Provide the [x, y] coordinate of the cell's center where the given text is located.  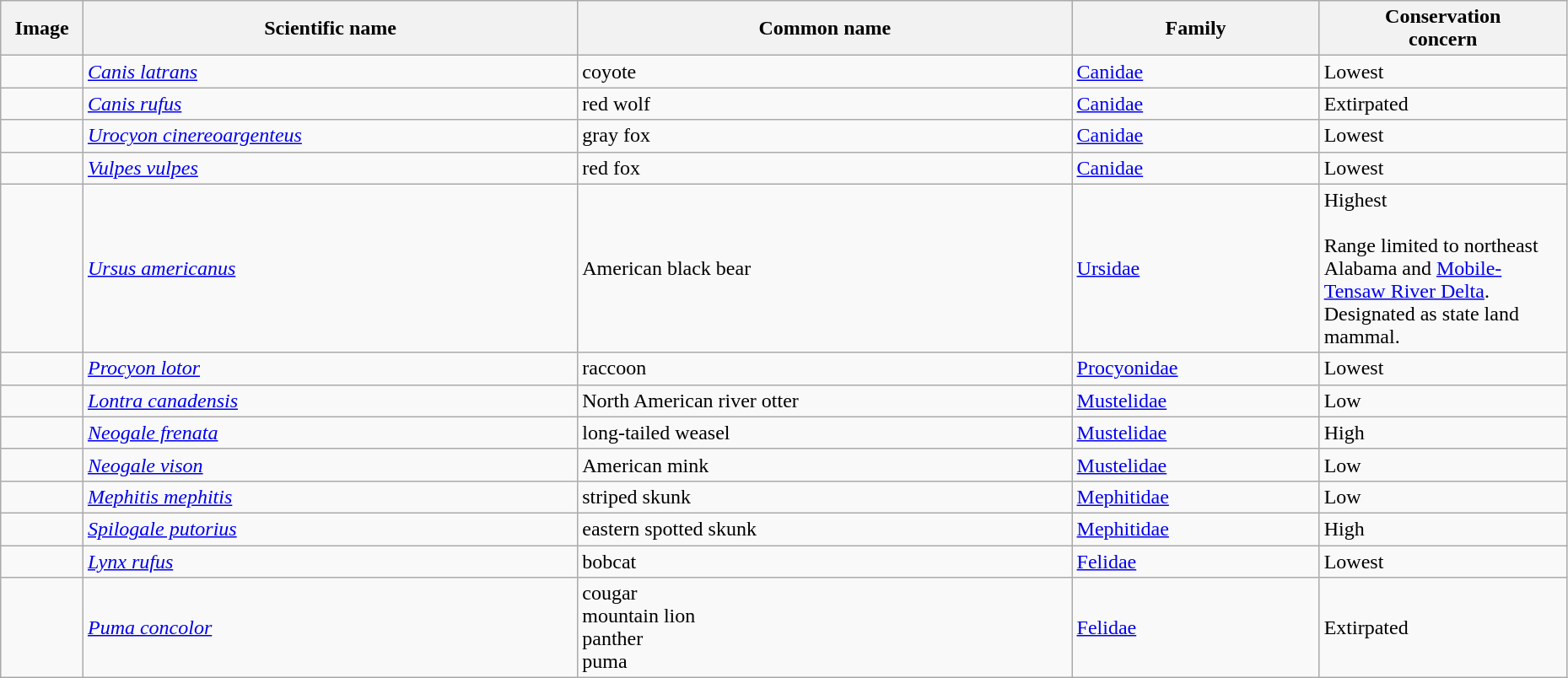
eastern spotted skunk [825, 529]
Family [1196, 29]
red wolf [825, 104]
Lynx rufus [330, 561]
American mink [825, 465]
Neogale vison [330, 465]
Urocyon cinereoargenteus [330, 136]
Common name [825, 29]
Lontra canadensis [330, 401]
raccoon [825, 369]
Procyonidae [1196, 369]
Mephitis mephitis [330, 497]
bobcat [825, 561]
Ursus americanus [330, 268]
Neogale frenata [330, 433]
Conservationconcern [1442, 29]
Vulpes vulpes [330, 168]
Scientific name [330, 29]
Canis latrans [330, 72]
American black bear [825, 268]
red fox [825, 168]
long-tailed weasel [825, 433]
gray fox [825, 136]
Ursidae [1196, 268]
coyote [825, 72]
HighestRange limited to northeast Alabama and Mobile-Tensaw River Delta. Designated as state land mammal. [1442, 268]
Spilogale putorius [330, 529]
Puma concolor [330, 627]
cougarmountain lionpantherpuma [825, 627]
Image [42, 29]
North American river otter [825, 401]
striped skunk [825, 497]
Procyon lotor [330, 369]
Canis rufus [330, 104]
